Return [X, Y] of the center of cell containing provided text 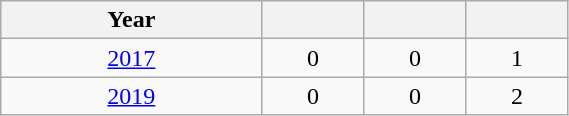
2 [517, 96]
2019 [132, 96]
Year [132, 20]
2017 [132, 58]
1 [517, 58]
